Locate the cell with the specified text and output its [x, y] center coordinate. 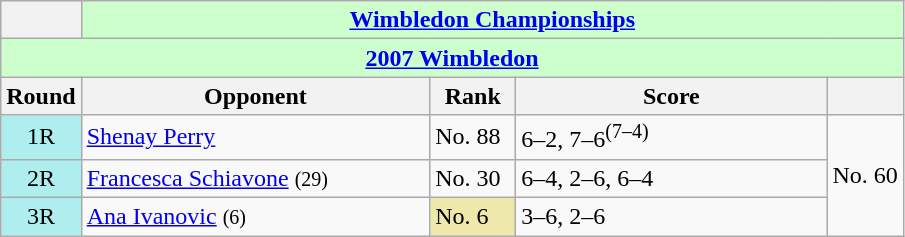
No. 6 [473, 217]
Rank [473, 96]
Opponent [256, 96]
Score [672, 96]
No. 60 [865, 176]
2007 Wimbledon [452, 58]
Shenay Perry [256, 138]
Francesca Schiavone (29) [256, 178]
3–6, 2–6 [672, 217]
6–2, 7–6(7–4) [672, 138]
Wimbledon Championships [492, 20]
2R [41, 178]
No. 88 [473, 138]
1R [41, 138]
6–4, 2–6, 6–4 [672, 178]
Ana Ivanovic (6) [256, 217]
3R [41, 217]
Round [41, 96]
No. 30 [473, 178]
